Return [x, y] of the center of cell containing provided text 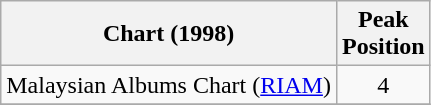
4 [383, 85]
PeakPosition [383, 34]
Malaysian Albums Chart (RIAM) [169, 85]
Chart (1998) [169, 34]
